Output the [X, Y] coordinate of the center of the cell containing the given text.  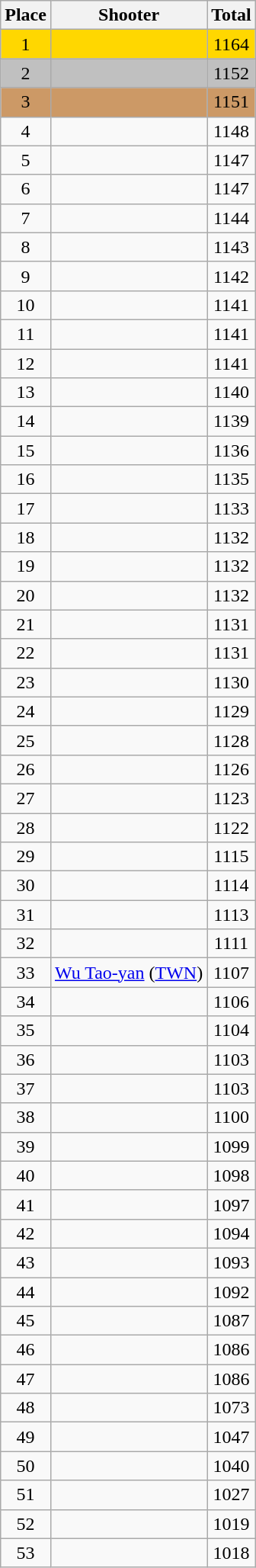
Total [232, 15]
18 [26, 537]
5 [26, 160]
1133 [232, 508]
46 [26, 1350]
26 [26, 769]
1097 [232, 1204]
53 [26, 1553]
41 [26, 1204]
14 [26, 422]
1123 [232, 798]
1144 [232, 218]
25 [26, 740]
Shooter [128, 15]
1 [26, 44]
1073 [232, 1408]
34 [26, 1002]
9 [26, 276]
1093 [232, 1262]
29 [26, 857]
27 [26, 798]
48 [26, 1408]
1098 [232, 1175]
1143 [232, 247]
1018 [232, 1553]
1128 [232, 740]
33 [26, 973]
36 [26, 1060]
39 [26, 1146]
1107 [232, 973]
1151 [232, 102]
1140 [232, 393]
6 [26, 189]
1099 [232, 1146]
7 [26, 218]
1148 [232, 131]
1104 [232, 1031]
1114 [232, 886]
Place [26, 15]
20 [26, 595]
23 [26, 682]
13 [26, 393]
37 [26, 1089]
31 [26, 915]
16 [26, 479]
1135 [232, 479]
51 [26, 1495]
15 [26, 451]
4 [26, 131]
2 [26, 73]
1047 [232, 1437]
21 [26, 624]
35 [26, 1031]
1092 [232, 1292]
1152 [232, 73]
Wu Tao-yan (TWN) [128, 973]
1100 [232, 1117]
1126 [232, 769]
30 [26, 886]
1087 [232, 1321]
40 [26, 1175]
1106 [232, 1002]
47 [26, 1379]
1019 [232, 1524]
1122 [232, 827]
1113 [232, 915]
44 [26, 1292]
22 [26, 653]
1129 [232, 711]
38 [26, 1117]
1139 [232, 422]
50 [26, 1466]
32 [26, 944]
10 [26, 305]
28 [26, 827]
8 [26, 247]
42 [26, 1233]
1164 [232, 44]
43 [26, 1262]
3 [26, 102]
1142 [232, 276]
1040 [232, 1466]
1111 [232, 944]
19 [26, 566]
1027 [232, 1495]
49 [26, 1437]
1115 [232, 857]
12 [26, 364]
24 [26, 711]
45 [26, 1321]
1136 [232, 451]
1094 [232, 1233]
11 [26, 334]
1130 [232, 682]
17 [26, 508]
52 [26, 1524]
